Capture the cell that displays the provided text and extract its (X, Y) central coordinate. 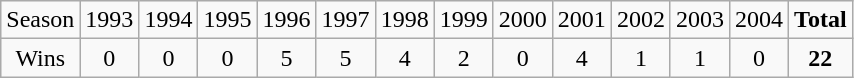
2 (464, 58)
1997 (346, 20)
1994 (168, 20)
2001 (582, 20)
1999 (464, 20)
1996 (286, 20)
22 (821, 58)
1995 (228, 20)
1993 (110, 20)
Wins (40, 58)
2002 (640, 20)
Season (40, 20)
2000 (522, 20)
1998 (404, 20)
Total (821, 20)
2003 (700, 20)
2004 (758, 20)
